Find where the given text appears and provide that cell's center as (X, Y) coordinate. 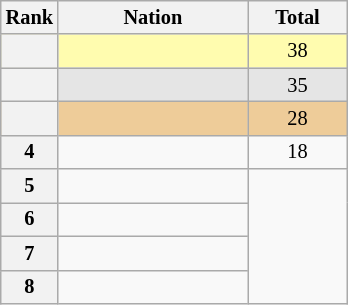
38 (298, 51)
7 (30, 253)
28 (298, 118)
6 (30, 219)
Nation (153, 17)
4 (30, 152)
18 (298, 152)
Rank (30, 17)
35 (298, 85)
Total (298, 17)
8 (30, 287)
5 (30, 186)
